Pinpoint the cell where the given text exists, returning its [X, Y] midpoint coordinate. 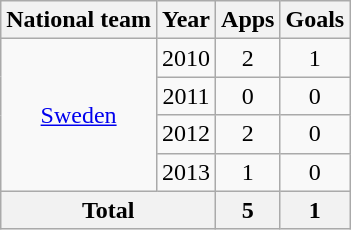
Sweden [79, 115]
5 [248, 210]
2011 [186, 96]
Year [186, 20]
Goals [315, 20]
Apps [248, 20]
2013 [186, 172]
Total [108, 210]
National team [79, 20]
2012 [186, 134]
2010 [186, 58]
